Scan for the cell matching the given text and deliver its [X, Y] coordinate at center. 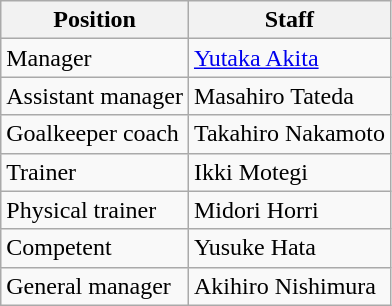
Yutaka Akita [289, 58]
Competent [95, 248]
Takahiro Nakamoto [289, 134]
Manager [95, 58]
Physical trainer [95, 210]
Midori Horri [289, 210]
Goalkeeper coach [95, 134]
Yusuke Hata [289, 248]
Assistant manager [95, 96]
Position [95, 20]
Staff [289, 20]
General manager [95, 286]
Masahiro Tateda [289, 96]
Ikki Motegi [289, 172]
Akihiro Nishimura [289, 286]
Trainer [95, 172]
